Determine the (X, Y) coordinate at the center of the cell enclosing the given text.  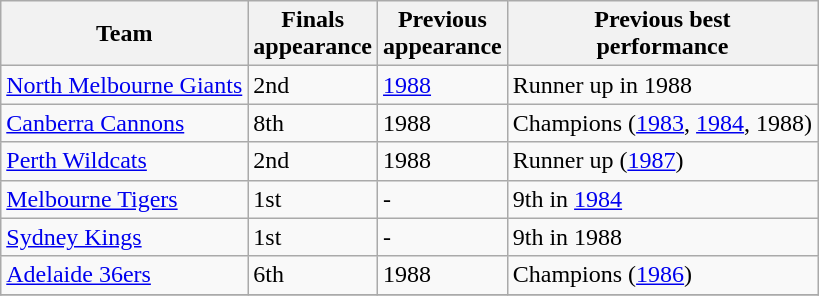
Runner up (1987) (662, 161)
Melbourne Tigers (124, 199)
Previous bestperformance (662, 34)
Sydney Kings (124, 237)
Champions (1986) (662, 275)
Canberra Cannons (124, 123)
Adelaide 36ers (124, 275)
9th in 1984 (662, 199)
Champions (1983, 1984, 1988) (662, 123)
9th in 1988 (662, 237)
Previousappearance (443, 34)
North Melbourne Giants (124, 85)
6th (313, 275)
Perth Wildcats (124, 161)
8th (313, 123)
Runner up in 1988 (662, 85)
Team (124, 34)
Finalsappearance (313, 34)
